Scan for the cell matching the given text and deliver its [x, y] coordinate at center. 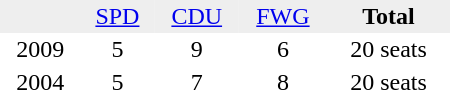
6 [283, 50]
2009 [40, 50]
FWG [283, 16]
9 [197, 50]
Total [388, 16]
SPD [117, 16]
CDU [197, 16]
5 [117, 50]
20 seats [388, 50]
